Provide the [x, y] coordinate of the cell's center where the given text is located.  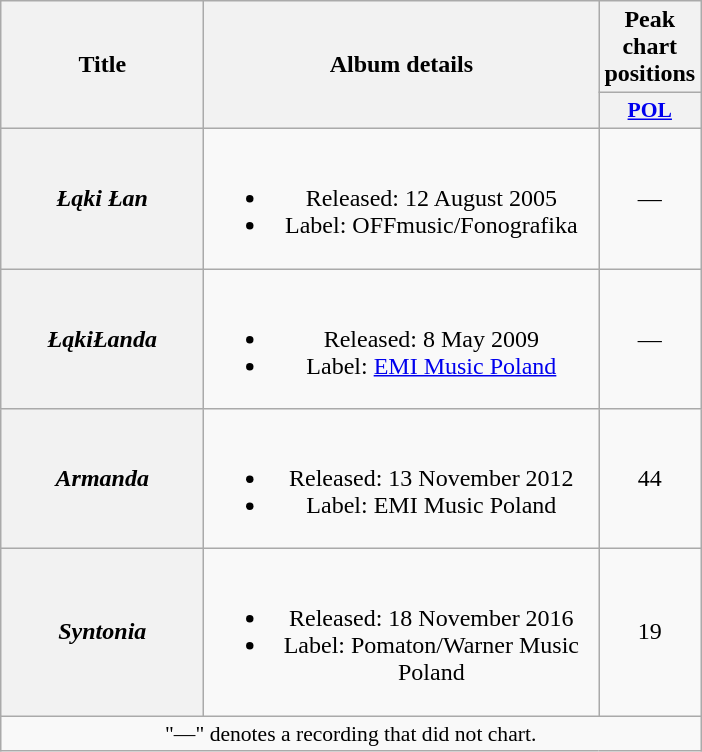
Released: 8 May 2009Label: EMI Music Poland [402, 338]
Released: 13 November 2012Label: EMI Music Poland [402, 479]
44 [650, 479]
POL [650, 111]
Released: 12 August 2005Label: OFFmusic/Fonografika [402, 198]
Łąki Łan [102, 198]
"—" denotes a recording that did not chart. [351, 734]
Syntonia [102, 632]
ŁąkiŁanda [102, 338]
Album details [402, 65]
Released: 18 November 2016Label: Pomaton/Warner Music Poland [402, 632]
Peak chart positions [650, 47]
Armanda [102, 479]
19 [650, 632]
Title [102, 65]
